Capture the cell that displays the provided text and extract its (X, Y) central coordinate. 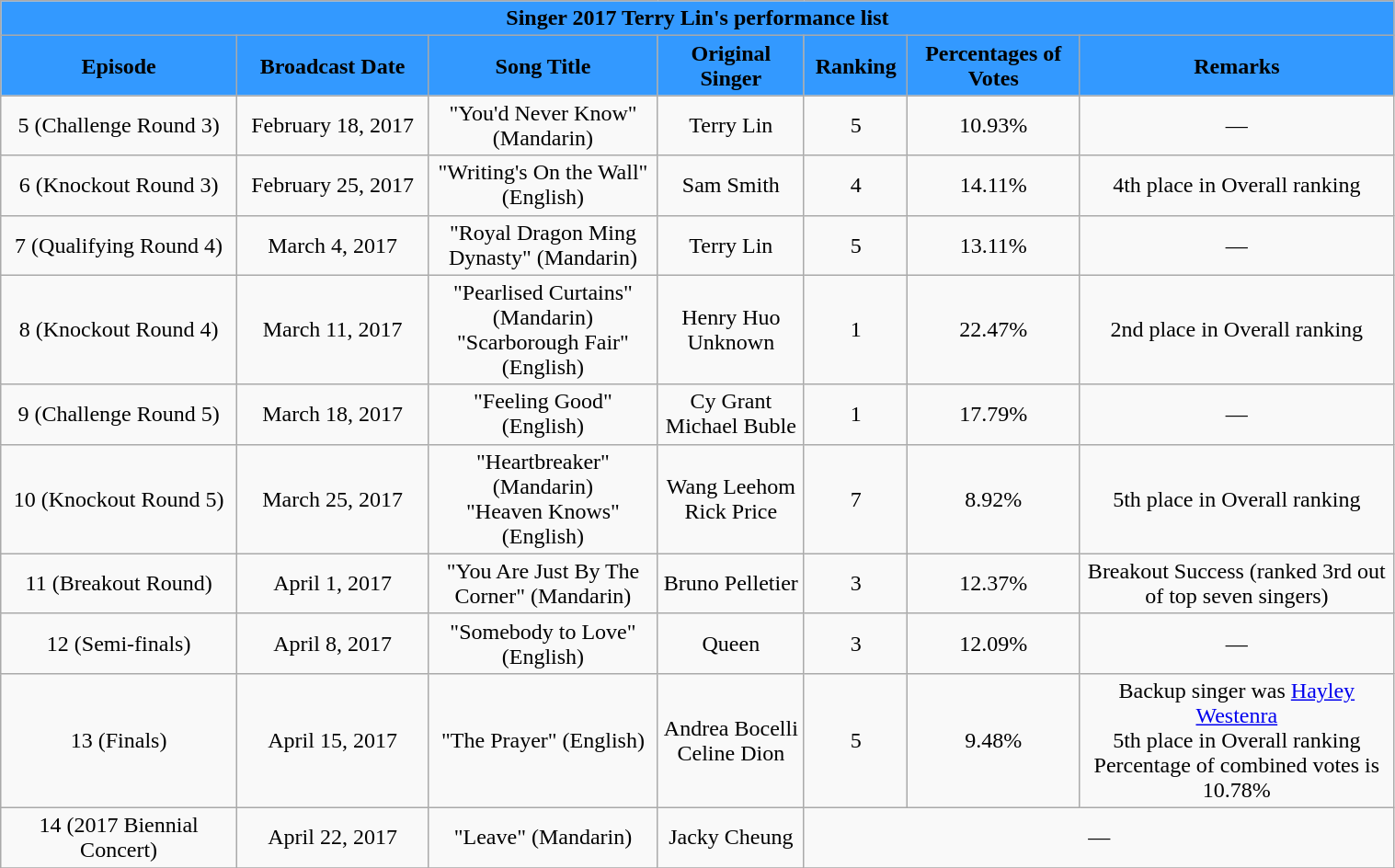
Breakout Success (ranked 3rd out of top seven singers) (1237, 583)
March 18, 2017 (332, 414)
Wang LeehomRick Price (730, 498)
Andrea Bocelli Celine Dion (730, 740)
11 (Breakout Round) (120, 583)
"You Are Just By The Corner" (Mandarin) (543, 583)
9 (Challenge Round 5) (120, 414)
12 (Semi-finals) (120, 644)
14 (2017 Biennial Concert) (120, 837)
13.11% (993, 245)
"Pearlised Curtains" (Mandarin)"Scarborough Fair" (English) (543, 329)
10 (Knockout Round 5) (120, 498)
Song Title (543, 66)
14.11% (993, 186)
April 15, 2017 (332, 740)
Backup singer was Hayley Westenra 5th place in Overall rankingPercentage of combined votes is 10.78% (1237, 740)
7 (855, 498)
12.09% (993, 644)
"Somebody to Love" (English) (543, 644)
13 (Finals) (120, 740)
17.79% (993, 414)
4th place in Overall ranking (1237, 186)
Episode (120, 66)
Remarks (1237, 66)
Singer 2017 Terry Lin's performance list (697, 18)
2nd place in Overall ranking (1237, 329)
Broadcast Date (332, 66)
Bruno Pelletier (730, 583)
6 (Knockout Round 3) (120, 186)
March 4, 2017 (332, 245)
Henry HuoUnknown (730, 329)
"You'd Never Know" (Mandarin) (543, 125)
8 (Knockout Round 4) (120, 329)
Percentages of Votes (993, 66)
5 (Challenge Round 3) (120, 125)
March 11, 2017 (332, 329)
9.48% (993, 740)
"Royal Dragon Ming Dynasty" (Mandarin) (543, 245)
Jacky Cheung (730, 837)
March 25, 2017 (332, 498)
"Leave" (Mandarin) (543, 837)
Ranking (855, 66)
Original Singer (730, 66)
February 18, 2017 (332, 125)
4 (855, 186)
22.47% (993, 329)
"The Prayer" (English) (543, 740)
"Feeling Good" (English) (543, 414)
12.37% (993, 583)
"Heartbreaker" (Mandarin)"Heaven Knows" (English) (543, 498)
5th place in Overall ranking (1237, 498)
April 1, 2017 (332, 583)
Queen (730, 644)
Sam Smith (730, 186)
Cy GrantMichael Buble (730, 414)
10.93% (993, 125)
April 22, 2017 (332, 837)
April 8, 2017 (332, 644)
8.92% (993, 498)
February 25, 2017 (332, 186)
"Writing's On the Wall" (English) (543, 186)
7 (Qualifying Round 4) (120, 245)
